Return [X, Y] of the center of cell containing provided text 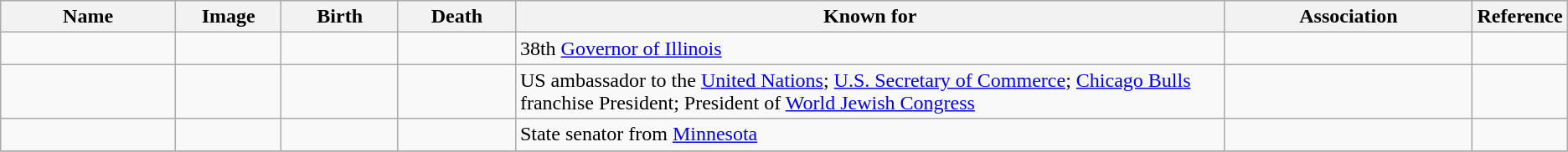
State senator from Minnesota [869, 134]
Death [456, 17]
Birth [340, 17]
Name [89, 17]
US ambassador to the United Nations; U.S. Secretary of Commerce; Chicago Bulls franchise President; President of World Jewish Congress [869, 92]
Reference [1519, 17]
Association [1349, 17]
38th Governor of Illinois [869, 48]
Image [228, 17]
Known for [869, 17]
